Extract the [x, y] coordinate from the center of the cell holding the provided text.  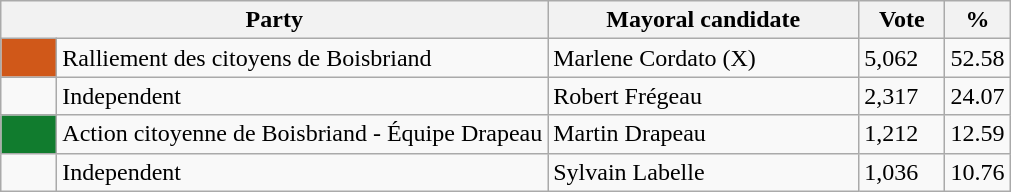
5,062 [902, 58]
Vote [902, 20]
Martin Drapeau [704, 134]
52.58 [978, 58]
Party [274, 20]
12.59 [978, 134]
24.07 [978, 96]
Mayoral candidate [704, 20]
10.76 [978, 172]
Action citoyenne de Boisbriand - Équipe Drapeau [302, 134]
1,212 [902, 134]
1,036 [902, 172]
2,317 [902, 96]
Marlene Cordato (X) [704, 58]
Robert Frégeau [704, 96]
Sylvain Labelle [704, 172]
Ralliement des citoyens de Boisbriand [302, 58]
% [978, 20]
